Search for the cell housing the specified text and yield its [X, Y] center coordinate. 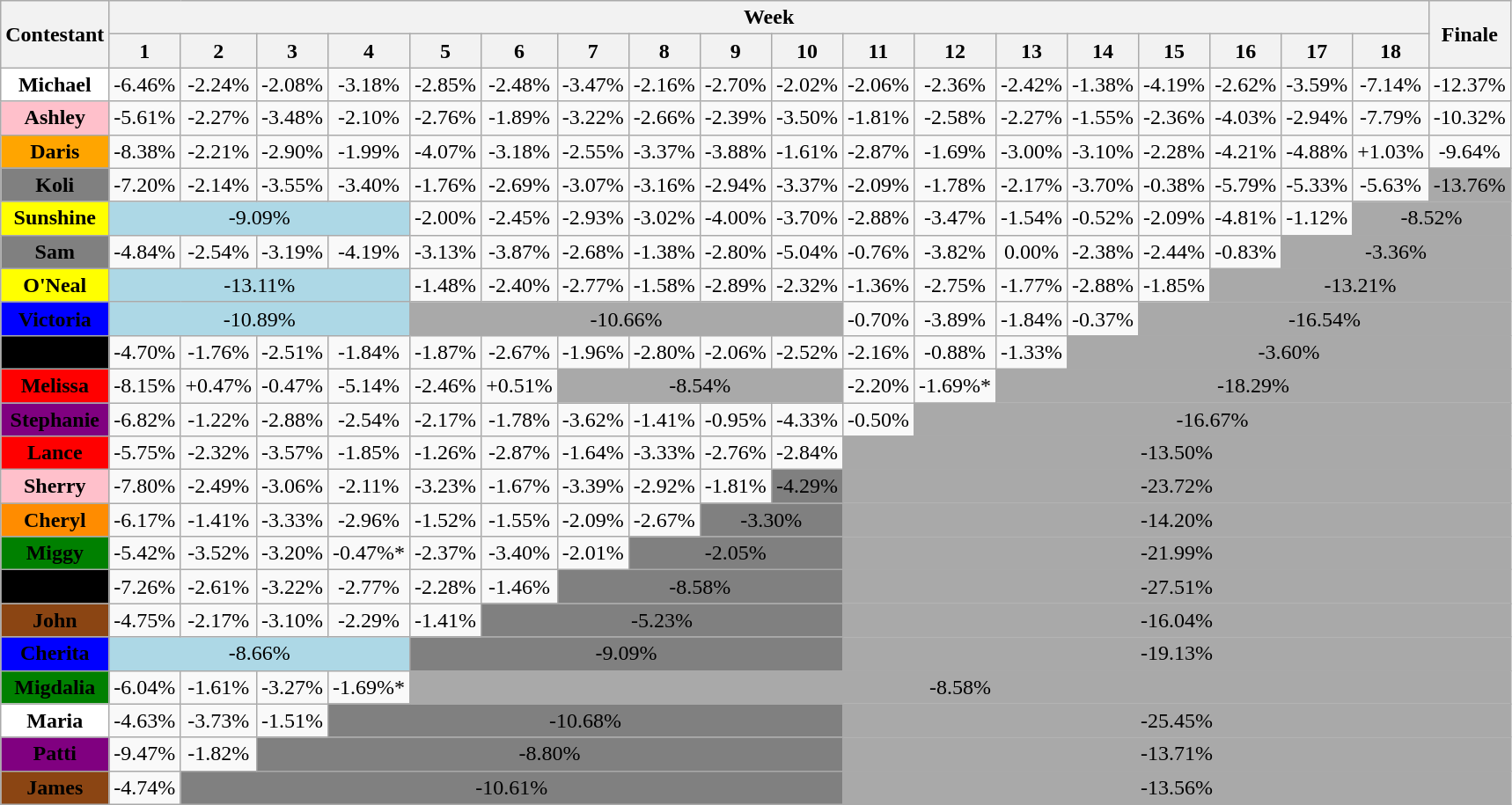
-3.55% [292, 185]
-25.45% [1176, 721]
-3.16% [664, 185]
-1.52% [445, 520]
-8.38% [144, 151]
-14.20% [1176, 520]
14 [1104, 51]
Migdalia [55, 687]
-2.21% [218, 151]
-2.08% [292, 84]
-1.48% [445, 285]
-2.89% [736, 285]
-10.32% [1470, 118]
-4.21% [1246, 151]
0.00% [1031, 252]
-6.46% [144, 84]
-3.52% [218, 553]
Finale [1470, 34]
-0.47%* [370, 553]
1 [144, 51]
Lance [55, 453]
Patti [55, 754]
6 [519, 51]
-2.11% [370, 487]
-2.20% [878, 385]
Cheryl [55, 520]
-1.54% [1031, 218]
-13.50% [1176, 453]
-5.61% [144, 118]
-1.12% [1317, 218]
-2.66% [664, 118]
-6.82% [144, 420]
-3.88% [736, 151]
-0.76% [878, 252]
11 [878, 51]
-2.29% [370, 620]
15 [1174, 51]
-0.88% [954, 352]
-3.50% [806, 118]
-2.49% [218, 487]
10 [806, 51]
-10.61% [512, 787]
4 [370, 51]
Contestant [55, 34]
-10.68% [586, 721]
-4.63% [144, 721]
-8.52% [1432, 218]
+0.51% [519, 385]
-16.67% [1212, 420]
-4.29% [806, 487]
Maria [55, 721]
-2.55% [593, 151]
-2.10% [370, 118]
-16.54% [1325, 318]
-0.95% [736, 420]
-13.71% [1176, 754]
-8.66% [260, 654]
-7.26% [144, 587]
-5.33% [1317, 185]
-3.39% [593, 487]
Stephanie [55, 420]
-5.23% [662, 620]
-2.69% [519, 185]
-3.19% [292, 252]
-13.21% [1361, 285]
Melissa [55, 385]
-2.84% [806, 453]
-3.13% [445, 252]
-4.33% [806, 420]
-2.37% [445, 553]
-1.26% [445, 453]
-2.38% [1104, 252]
Andrea [55, 352]
-0.37% [1104, 318]
-21.99% [1176, 553]
-3.00% [1031, 151]
-2.39% [736, 118]
-3.60% [1289, 352]
Week [769, 18]
-2.90% [292, 151]
-2.93% [593, 218]
-3.36% [1396, 252]
-2.00% [445, 218]
Daris [55, 151]
-3.06% [292, 487]
-2.45% [519, 218]
-4.84% [144, 252]
-4.75% [144, 620]
-3.20% [292, 553]
-2.92% [664, 487]
5 [445, 51]
-16.04% [1176, 620]
-1.77% [1031, 285]
-5.75% [144, 453]
-5.63% [1391, 185]
-1.64% [593, 453]
Darrell [55, 587]
-6.04% [144, 687]
-2.96% [370, 520]
-4.81% [1246, 218]
-23.72% [1176, 487]
-5.04% [806, 252]
13 [1031, 51]
-13.56% [1176, 787]
-7.79% [1391, 118]
-7.14% [1391, 84]
7 [593, 51]
John [55, 620]
-4.70% [144, 352]
-2.24% [218, 84]
-8.15% [144, 385]
-2.42% [1031, 84]
Victoria [55, 318]
-2.44% [1174, 252]
-1.51% [292, 721]
-1.96% [593, 352]
-27.51% [1176, 587]
-1.99% [370, 151]
2 [218, 51]
-8.54% [700, 385]
Ashley [55, 118]
-4.07% [445, 151]
12 [954, 51]
-0.83% [1246, 252]
-8.80% [549, 754]
-2.01% [593, 553]
-10.89% [260, 318]
-10.66% [627, 318]
-3.59% [1317, 84]
-2.40% [519, 285]
-3.82% [954, 252]
-2.70% [736, 84]
-1.89% [519, 118]
-2.14% [218, 185]
-4.00% [736, 218]
-18.29% [1253, 385]
3 [292, 51]
16 [1246, 51]
-1.36% [878, 285]
-2.62% [1246, 84]
-1.69% [954, 151]
James [55, 787]
-3.02% [664, 218]
-3.57% [292, 453]
-3.23% [445, 487]
-9.64% [1470, 151]
Koli [55, 185]
O'Neal [55, 285]
Michael [55, 84]
-3.30% [771, 520]
-0.47% [292, 385]
-3.27% [292, 687]
-2.52% [806, 352]
-2.48% [519, 84]
Cherita [55, 654]
-9.47% [144, 754]
-1.67% [519, 487]
-1.33% [1031, 352]
Sam [55, 252]
-7.20% [144, 185]
-1.82% [218, 754]
-13.76% [1470, 185]
-2.61% [218, 587]
17 [1317, 51]
-1.46% [519, 587]
9 [736, 51]
-12.37% [1470, 84]
-6.17% [144, 520]
Sunshine [55, 218]
-7.80% [144, 487]
-19.13% [1176, 654]
-3.89% [954, 318]
-2.46% [445, 385]
-3.73% [218, 721]
Sherry [55, 487]
-5.79% [1246, 185]
-3.48% [292, 118]
-0.52% [1104, 218]
-3.87% [519, 252]
-1.87% [445, 352]
-1.22% [218, 420]
-2.85% [445, 84]
-5.42% [144, 553]
-2.75% [954, 285]
+0.47% [218, 385]
+1.03% [1391, 151]
-3.07% [593, 185]
-2.05% [736, 553]
8 [664, 51]
-4.03% [1246, 118]
-4.88% [1317, 151]
-0.50% [878, 420]
-2.51% [292, 352]
18 [1391, 51]
-0.38% [1174, 185]
Miggy [55, 553]
-2.68% [593, 252]
-0.70% [878, 318]
-2.02% [806, 84]
-13.11% [260, 285]
-5.14% [370, 385]
-1.58% [664, 285]
-2.58% [954, 118]
-3.62% [593, 420]
-4.74% [144, 787]
